Return (x, y) of the center of cell containing provided text 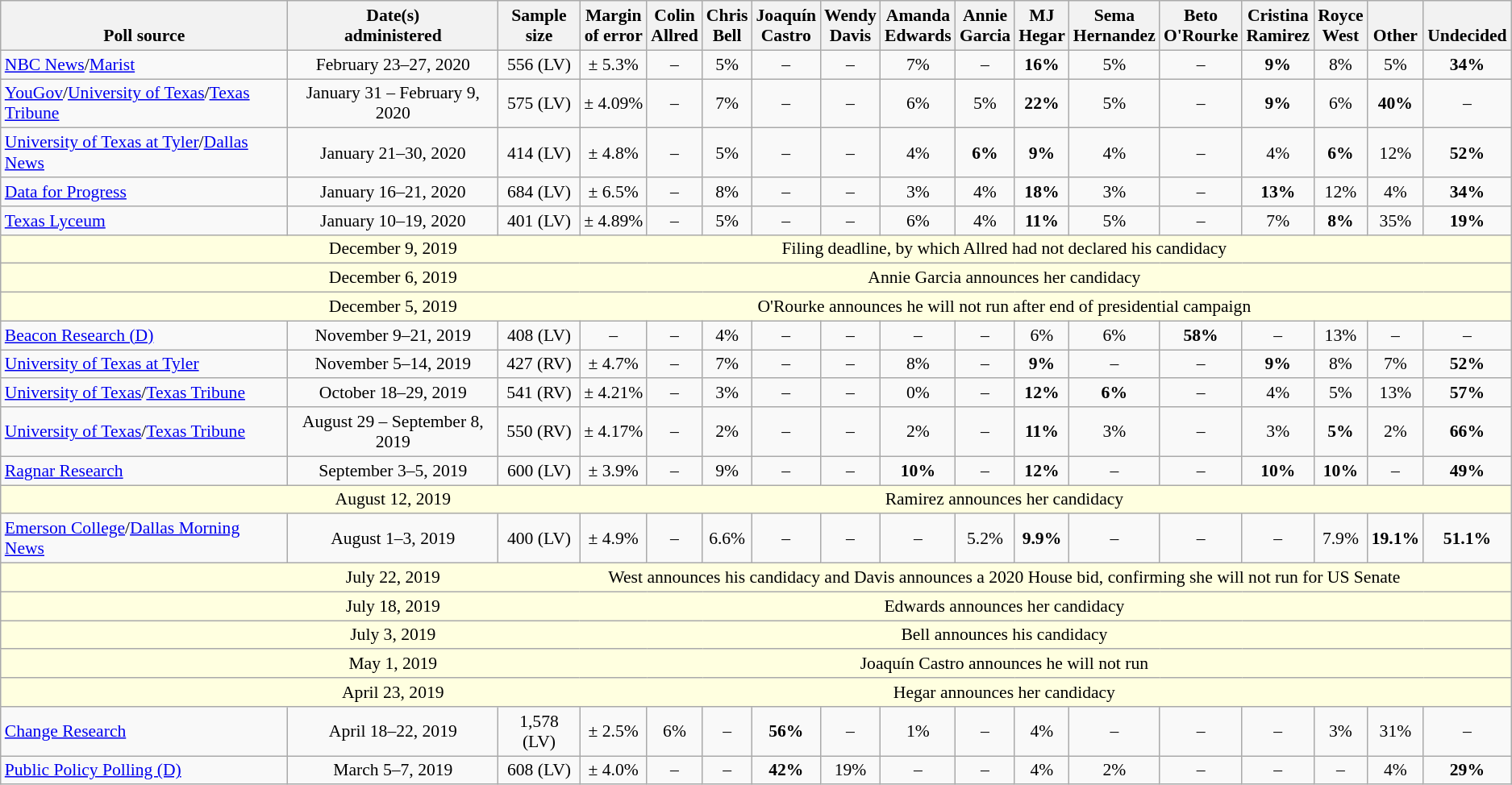
19.1% (1395, 538)
408 (LV) (539, 335)
414 (LV) (539, 153)
July 18, 2019 (394, 606)
CristinaRamirez (1277, 26)
22% (1042, 103)
Ramirez announces her candidacy (1005, 500)
9.9% (1042, 538)
66% (1468, 432)
541 (RV) (539, 393)
WendyDavis (850, 26)
August 29 – September 8, 2019 (394, 432)
NBC News/Marist (144, 64)
575 (LV) (539, 103)
University of Texas at Tyler/Dallas News (144, 153)
± 4.9% (613, 538)
35% (1395, 221)
Samplesize (539, 26)
± 6.5% (613, 192)
Texas Lyceum (144, 221)
31% (1395, 732)
57% (1468, 393)
September 3–5, 2019 (394, 471)
April 18–22, 2019 (394, 732)
18% (1042, 192)
MJHegar (1042, 26)
West announces his candidacy and Davis announces a 2020 House bid, confirming she will not run for US Senate (1005, 578)
SemaHernandez (1114, 26)
ChrisBell (727, 26)
May 1, 2019 (394, 664)
5.2% (985, 538)
600 (LV) (539, 471)
56% (785, 732)
Public Policy Polling (D) (144, 770)
Undecided (1468, 26)
40% (1395, 103)
January 10–19, 2020 (394, 221)
± 4.21% (613, 393)
August 1–3, 2019 (394, 538)
29% (1468, 770)
Joaquín Castro announces he will not run (1005, 664)
AnnieGarcia (985, 26)
± 3.9% (613, 471)
December 6, 2019 (394, 278)
42% (785, 770)
± 4.7% (613, 364)
December 9, 2019 (394, 249)
BetoO'Rourke (1201, 26)
Data for Progress (144, 192)
January 31 – February 9, 2020 (394, 103)
± 4.89% (613, 221)
608 (LV) (539, 770)
± 2.5% (613, 732)
Other (1395, 26)
401 (LV) (539, 221)
December 5, 2019 (394, 307)
427 (RV) (539, 364)
July 22, 2019 (394, 578)
± 5.3% (613, 64)
16% (1042, 64)
Poll source (144, 26)
± 4.09% (613, 103)
University of Texas at Tyler (144, 364)
684 (LV) (539, 192)
0% (918, 393)
October 18–29, 2019 (394, 393)
± 4.8% (613, 153)
Emerson College/Dallas Morning News (144, 538)
7.9% (1340, 538)
6.6% (727, 538)
± 4.17% (613, 432)
556 (LV) (539, 64)
1% (918, 732)
August 12, 2019 (394, 500)
YouGov/University of Texas/Texas Tribune (144, 103)
Date(s)administered (394, 26)
550 (RV) (539, 432)
November 9–21, 2019 (394, 335)
Annie Garcia announces her candidacy (1005, 278)
1,578 (LV) (539, 732)
February 23–27, 2020 (394, 64)
49% (1468, 471)
51.1% (1468, 538)
November 5–14, 2019 (394, 364)
O'Rourke announces he will not run after end of presidential campaign (1005, 307)
JoaquínCastro (785, 26)
Bell announces his candidacy (1005, 635)
Filing deadline, by which Allred had not declared his candidacy (1005, 249)
RoyceWest (1340, 26)
Ragnar Research (144, 471)
Change Research (144, 732)
± 4.0% (613, 770)
ColinAllred (674, 26)
March 5–7, 2019 (394, 770)
58% (1201, 335)
April 23, 2019 (394, 692)
Edwards announces her candidacy (1005, 606)
AmandaEdwards (918, 26)
Hegar announces her candidacy (1005, 692)
July 3, 2019 (394, 635)
Beacon Research (D) (144, 335)
400 (LV) (539, 538)
January 21–30, 2020 (394, 153)
January 16–21, 2020 (394, 192)
Marginof error (613, 26)
